Detect which cell encompasses the target text, then output its [x, y] center coordinate. 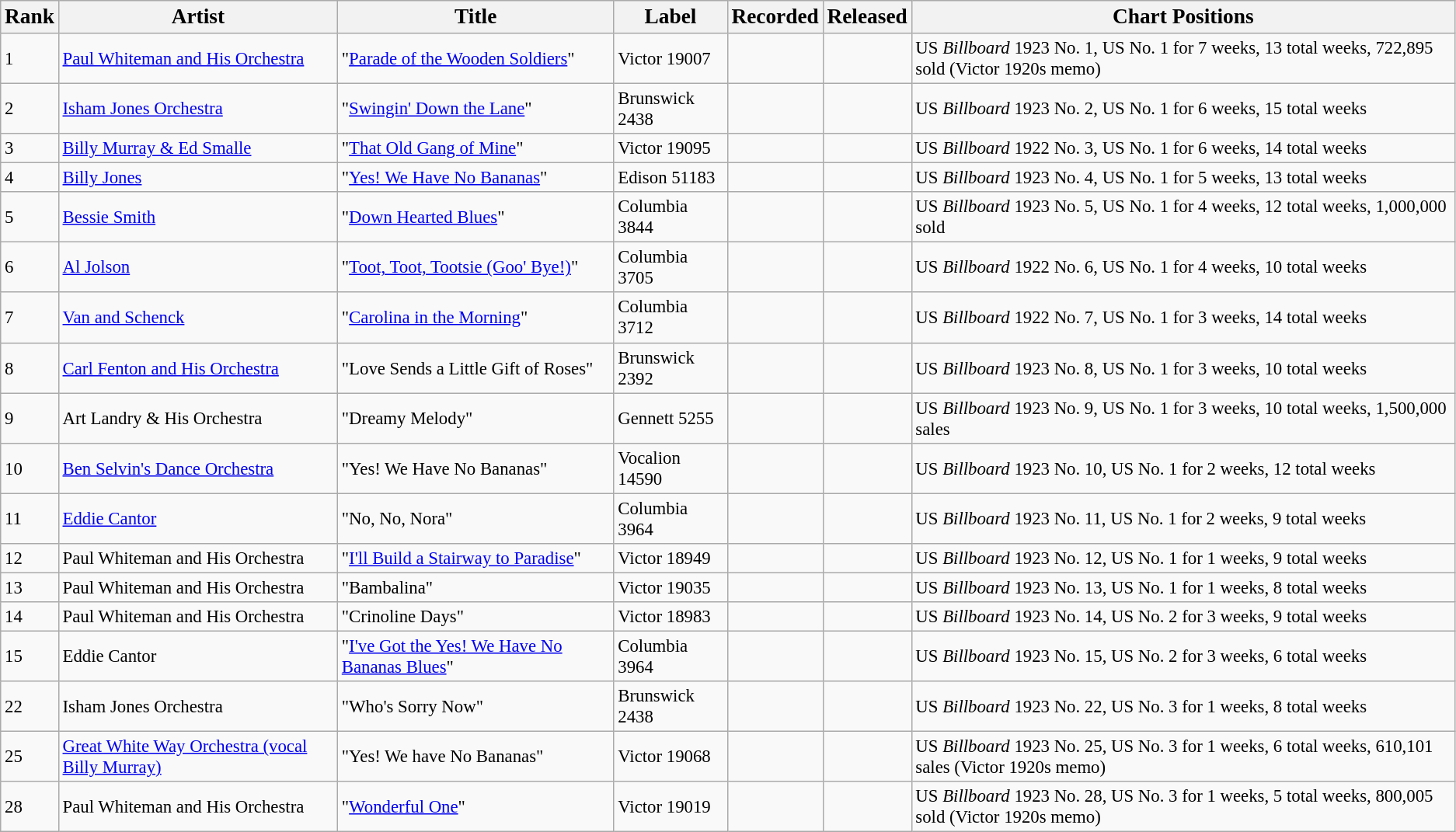
5 [30, 218]
9 [30, 418]
US Billboard 1923 No. 9, US No. 1 for 3 weeks, 10 total weeks, 1,500,000 sales [1183, 418]
US Billboard 1923 No. 13, US No. 1 for 1 weeks, 8 total weeks [1183, 587]
Brunswick 2392 [671, 368]
US Billboard 1923 No. 11, US No. 1 for 2 weeks, 9 total weeks [1183, 519]
Artist [197, 17]
Victor 18949 [671, 559]
Carl Fenton and His Orchestra [197, 368]
Victor 19007 [671, 59]
Victor 19095 [671, 148]
"That Old Gang of Mine" [475, 148]
22 [30, 707]
15 [30, 656]
"I've Got the Yes! We Have No Bananas Blues" [475, 656]
US Billboard 1922 No. 6, US No. 1 for 4 weeks, 10 total weeks [1183, 267]
"Love Sends a Little Gift of Roses" [475, 368]
6 [30, 267]
US Billboard 1923 No. 14, US No. 2 for 3 weeks, 9 total weeks [1183, 617]
"Yes! We have No Bananas" [475, 757]
Released [867, 17]
3 [30, 148]
"Wonderful One" [475, 806]
25 [30, 757]
US Billboard 1923 No. 1, US No. 1 for 7 weeks, 13 total weeks, 722,895 sold (Victor 1920s memo) [1183, 59]
Van and Schenck [197, 319]
Victor 18983 [671, 617]
"Toot, Toot, Tootsie (Goo' Bye!)" [475, 267]
Edison 51183 [671, 178]
Al Jolson [197, 267]
1 [30, 59]
Label [671, 17]
8 [30, 368]
Vocalion 14590 [671, 468]
"Who's Sorry Now" [475, 707]
US Billboard 1923 No. 12, US No. 1 for 1 weeks, 9 total weeks [1183, 559]
Victor 19035 [671, 587]
Victor 19019 [671, 806]
US Billboard 1922 No. 7, US No. 1 for 3 weeks, 14 total weeks [1183, 319]
Columbia 3712 [671, 319]
US Billboard 1923 No. 4, US No. 1 for 5 weeks, 13 total weeks [1183, 178]
Chart Positions [1183, 17]
US Billboard 1923 No. 22, US No. 3 for 1 weeks, 8 total weeks [1183, 707]
12 [30, 559]
"I'll Build a Stairway to Paradise" [475, 559]
"Dreamy Melody" [475, 418]
Billy Jones [197, 178]
Rank [30, 17]
13 [30, 587]
Billy Murray & Ed Smalle [197, 148]
Gennett 5255 [671, 418]
"Crinoline Days" [475, 617]
Art Landry & His Orchestra [197, 418]
28 [30, 806]
Victor 19068 [671, 757]
US Billboard 1923 No. 8, US No. 1 for 3 weeks, 10 total weeks [1183, 368]
US Billboard 1923 No. 2, US No. 1 for 6 weeks, 15 total weeks [1183, 109]
11 [30, 519]
US Billboard 1923 No. 10, US No. 1 for 2 weeks, 12 total weeks [1183, 468]
10 [30, 468]
"Swingin' Down the Lane" [475, 109]
Great White Way Orchestra (vocal Billy Murray) [197, 757]
US Billboard 1922 No. 3, US No. 1 for 6 weeks, 14 total weeks [1183, 148]
"Down Hearted Blues" [475, 218]
2 [30, 109]
"Parade of the Wooden Soldiers" [475, 59]
Recorded [775, 17]
14 [30, 617]
Columbia 3705 [671, 267]
"No, No, Nora" [475, 519]
"Carolina in the Morning" [475, 319]
Ben Selvin's Dance Orchestra [197, 468]
Columbia 3844 [671, 218]
Bessie Smith [197, 218]
US Billboard 1923 No. 15, US No. 2 for 3 weeks, 6 total weeks [1183, 656]
US Billboard 1923 No. 25, US No. 3 for 1 weeks, 6 total weeks, 610,101 sales (Victor 1920s memo) [1183, 757]
7 [30, 319]
4 [30, 178]
"Bambalina" [475, 587]
US Billboard 1923 No. 5, US No. 1 for 4 weeks, 12 total weeks, 1,000,000 sold [1183, 218]
Title [475, 17]
US Billboard 1923 No. 28, US No. 3 for 1 weeks, 5 total weeks, 800,005 sold (Victor 1920s memo) [1183, 806]
